Locate the cell with the specified text and output its (X, Y) center coordinate. 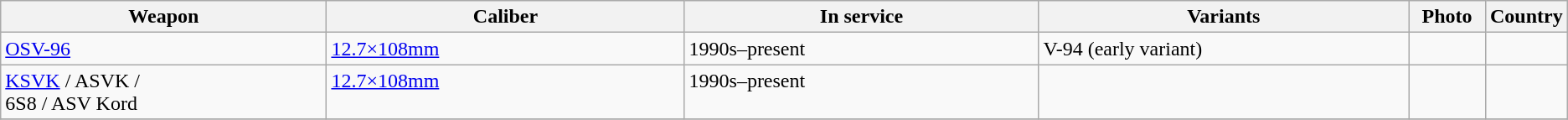
KSVK / ASVK /6S8 / ASV Kord (164, 92)
Photo (1447, 17)
Weapon (164, 17)
Variants (1224, 17)
In service (861, 17)
OSV-96 (164, 49)
V-94 (early variant) (1224, 49)
Country (1526, 17)
Caliber (506, 17)
